Extract the [x, y] coordinate from the center of the cell holding the provided text.  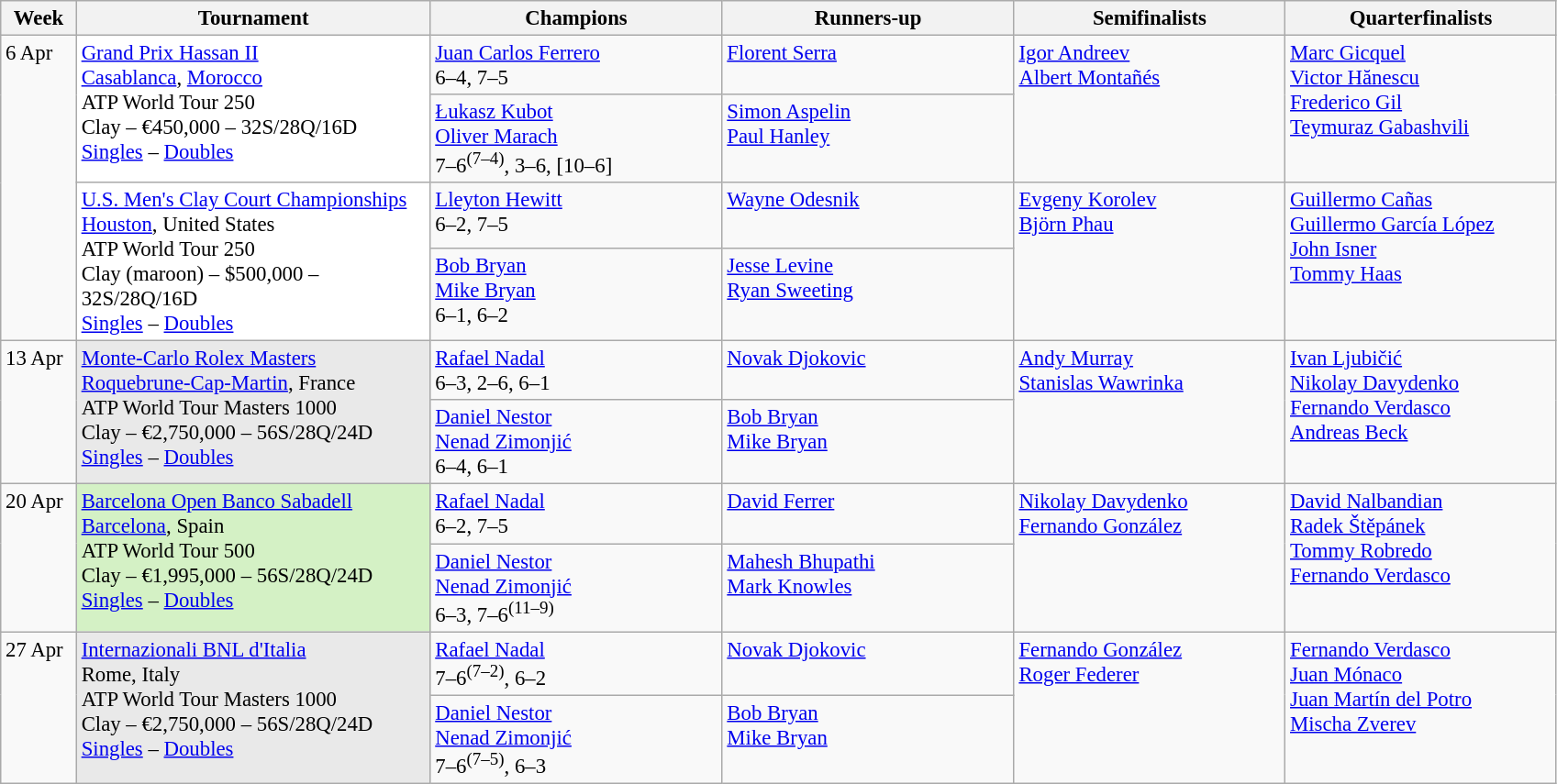
Daniel Nestor Nenad Zimonjić7–6(7–5), 6–3 [576, 739]
Monte-Carlo Rolex Masters Roquebrune-Cap-Martin, FranceATP World Tour Masters 1000Clay – €2,750,000 – 56S/28Q/24DSingles – Doubles [253, 413]
David Nalbandian Radek Štěpánek Tommy Robredo Fernando Verdasco [1421, 558]
Internazionali BNL d'Italia Rome, ItalyATP World Tour Masters 1000Clay – €2,750,000 – 56S/28Q/24DSingles – Doubles [253, 708]
Rafael Nadal7–6(7–2), 6–2 [576, 664]
Igor Andreev Albert Montañés [1150, 110]
Fernando Verdasco Juan Mónaco Juan Martín del Potro Mischa Zverev [1421, 708]
Ivan Ljubičić Nikolay Davydenko Fernando Verdasco Andreas Beck [1421, 413]
Runners-up [868, 18]
David Ferrer [868, 513]
Łukasz Kubot Oliver Marach7–6(7–4), 3–6, [10–6] [576, 138]
Rafael Nadal6–3, 2–6, 6–1 [576, 370]
13 Apr [39, 413]
Nikolay Davydenko Fernando González [1150, 558]
Daniel Nestor Nenad Zimonjić6–4, 6–1 [576, 442]
U.S. Men's Clay Court Championships Houston, United StatesATP World Tour 250Clay (maroon) – $500,000 – 32S/28Q/16DSingles – Doubles [253, 262]
Lleyton Hewitt6–2, 7–5 [576, 215]
Andy Murray Stanislas Wawrinka [1150, 413]
Mahesh Bhupathi Mark Knowles [868, 588]
27 Apr [39, 708]
Week [39, 18]
Rafael Nadal6–2, 7–5 [576, 513]
Fernando González Roger Federer [1150, 708]
Bob Bryan Mike Bryan6–1, 6–2 [576, 295]
Barcelona Open Banco Sabadell Barcelona, SpainATP World Tour 500Clay – €1,995,000 – 56S/28Q/24DSingles – Doubles [253, 558]
Grand Prix Hassan II Casablanca, MoroccoATP World Tour 250Clay – €450,000 – 32S/28Q/16DSingles – Doubles [253, 110]
Champions [576, 18]
Marc Gicquel Victor Hănescu Frederico Gil Teymuraz Gabashvili [1421, 110]
20 Apr [39, 558]
Jesse Levine Ryan Sweeting [868, 295]
Evgeny Korolev Björn Phau [1150, 262]
Semifinalists [1150, 18]
Quarterfinalists [1421, 18]
Tournament [253, 18]
Simon Aspelin Paul Hanley [868, 138]
Guillermo Cañas Guillermo García López John Isner Tommy Haas [1421, 262]
6 Apr [39, 189]
Juan Carlos Ferrero6–4, 7–5 [576, 66]
Daniel Nestor Nenad Zimonjić6–3, 7–6(11–9) [576, 588]
Wayne Odesnik [868, 215]
Florent Serra [868, 66]
